Pinpoint the cell where the given text exists, returning its (X, Y) midpoint coordinate. 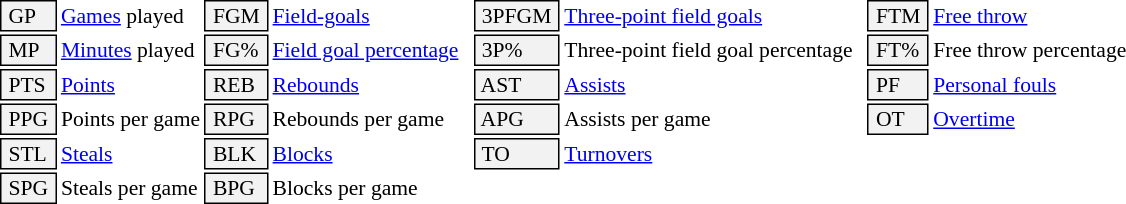
PTS (28, 85)
Field-goals (370, 16)
Turnovers (714, 154)
PF (898, 85)
Points (130, 85)
Three-point field goals (714, 16)
Minutes played (130, 50)
STL (28, 154)
Blocks per game (370, 188)
Games played (130, 16)
Points per game (130, 120)
FG% (237, 50)
BLK (237, 154)
RPG (237, 120)
AST (516, 85)
SPG (28, 188)
Blocks (370, 154)
MP (28, 50)
GP (28, 16)
OT (898, 120)
Assists (714, 85)
Steals (130, 154)
Field goal percentage (370, 50)
PPG (28, 120)
BPG (237, 188)
FT% (898, 50)
APG (516, 120)
REB (237, 85)
3PFGM (516, 16)
Steals per game (130, 188)
Three-point field goal percentage (714, 50)
FTM (898, 16)
FGM (237, 16)
TO (516, 154)
3P% (516, 50)
Rebounds (370, 85)
Assists per game (714, 120)
Rebounds per game (370, 120)
